Capture the cell that displays the provided text and extract its (X, Y) central coordinate. 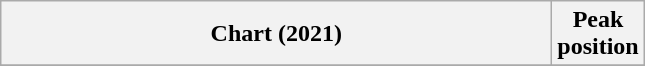
Chart (2021) (276, 34)
Peakposition (598, 34)
